Pinpoint the cell where the given text exists, returning its (x, y) midpoint coordinate. 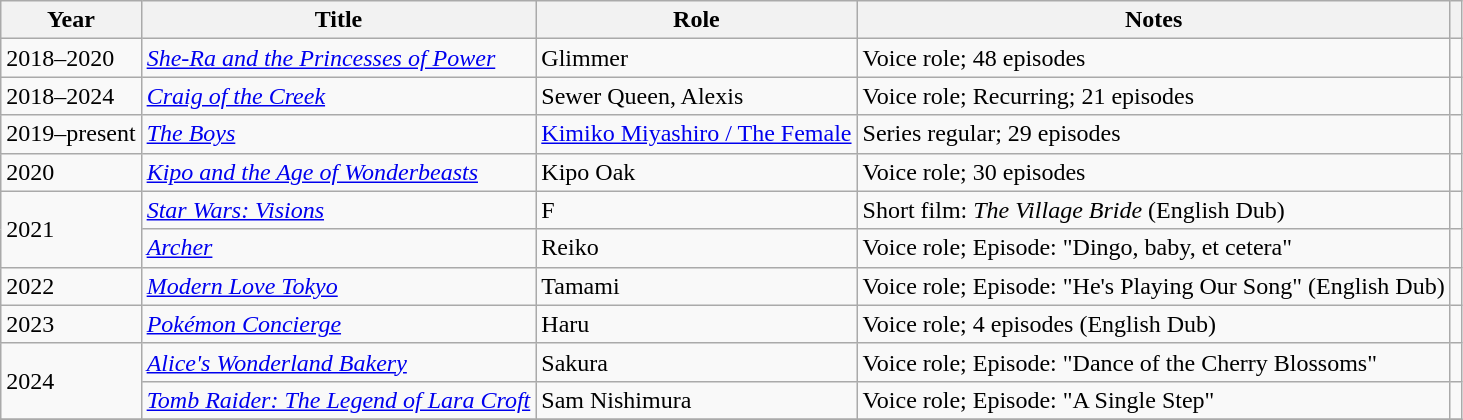
Voice role; 48 episodes (1154, 58)
2021 (71, 229)
Sam Nishimura (696, 400)
Year (71, 20)
Sewer Queen, Alexis (696, 96)
2022 (71, 286)
Tamami (696, 286)
Star Wars: Visions (338, 210)
Glimmer (696, 58)
Archer (338, 248)
Notes (1154, 20)
Haru (696, 324)
Reiko (696, 248)
Kipo and the Age of Wonderbeasts (338, 172)
2018–2024 (71, 96)
Short film: The Village Bride (English Dub) (1154, 210)
Voice role; Recurring; 21 episodes (1154, 96)
2019–present (71, 134)
2020 (71, 172)
2024 (71, 381)
Voice role; Episode: "He's Playing Our Song" (English Dub) (1154, 286)
Sakura (696, 362)
Series regular; 29 episodes (1154, 134)
Title (338, 20)
The Boys (338, 134)
Tomb Raider: The Legend of Lara Croft (338, 400)
Craig of the Creek (338, 96)
Role (696, 20)
2023 (71, 324)
She-Ra and the Princesses of Power (338, 58)
Voice role; 4 episodes (English Dub) (1154, 324)
2018–2020 (71, 58)
Kipo Oak (696, 172)
Voice role; Episode: "A Single Step" (1154, 400)
Voice role; Episode: "Dingo, baby, et cetera" (1154, 248)
Kimiko Miyashiro / The Female (696, 134)
Voice role; 30 episodes (1154, 172)
Modern Love Tokyo (338, 286)
Alice's Wonderland Bakery (338, 362)
Voice role; Episode: "Dance of the Cherry Blossoms" (1154, 362)
Pokémon Concierge (338, 324)
F (696, 210)
